Identify which cell holds the provided text, then report its [X, Y] central coordinate. 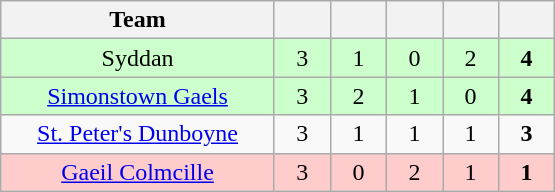
Team [138, 20]
Syddan [138, 58]
Gaeil Colmcille [138, 172]
St. Peter's Dunboyne [138, 134]
Simonstown Gaels [138, 96]
